For the text-containing cell, return its midpoint in [x, y] coordinate format. 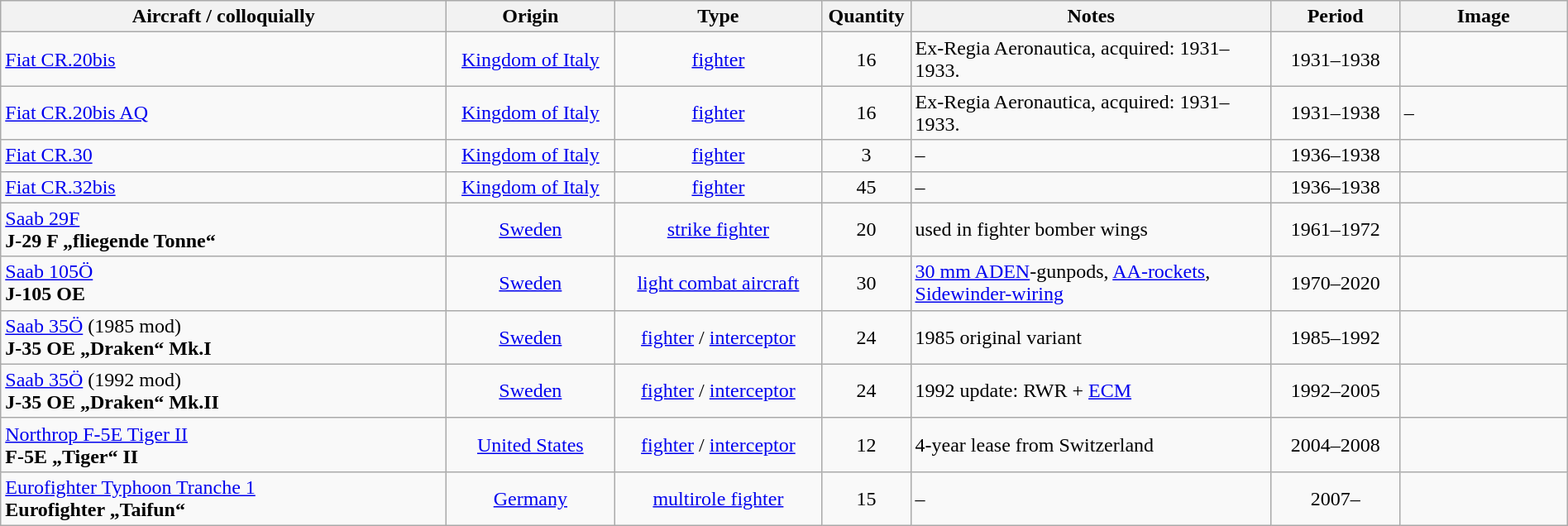
1970–2020 [1335, 283]
45 [867, 187]
used in fighter bomber wings [1091, 230]
1961–1972 [1335, 230]
Eurofighter Typhoon Tranche 1Eurofighter „Taifun“ [223, 498]
Saab 35Ö (1985 mod)J-35 OE „Draken“ Mk.I [223, 337]
Northrop F-5E Tiger IIF-5E „Tiger“ II [223, 445]
1992 update: RWR + ECM [1091, 390]
Saab 35Ö (1992 mod)J-35 OE „Draken“ Mk.II [223, 390]
3 [867, 155]
1985–1992 [1335, 337]
1992–2005 [1335, 390]
Fiat CR.30 [223, 155]
Fiat CR.20bis [223, 60]
30 [867, 283]
1985 original variant [1091, 337]
Period [1335, 17]
Aircraft / colloquially [223, 17]
Saab 29FJ-29 F „fliegende Tonne“ [223, 230]
15 [867, 498]
12 [867, 445]
Saab 105ÖJ-105 OE [223, 283]
Notes [1091, 17]
United States [531, 445]
4-year lease from Switzerland [1091, 445]
Quantity [867, 17]
30 mm ADEN-gunpods, AA-rockets, Sidewinder-wiring [1091, 283]
20 [867, 230]
strike fighter [718, 230]
light combat aircraft [718, 283]
2007– [1335, 498]
Fiat CR.32bis [223, 187]
Germany [531, 498]
Image [1484, 17]
multirole fighter [718, 498]
Origin [531, 17]
Fiat CR.20bis AQ [223, 112]
2004–2008 [1335, 445]
Type [718, 17]
